Identify which cell holds the provided text, then report its [X, Y] central coordinate. 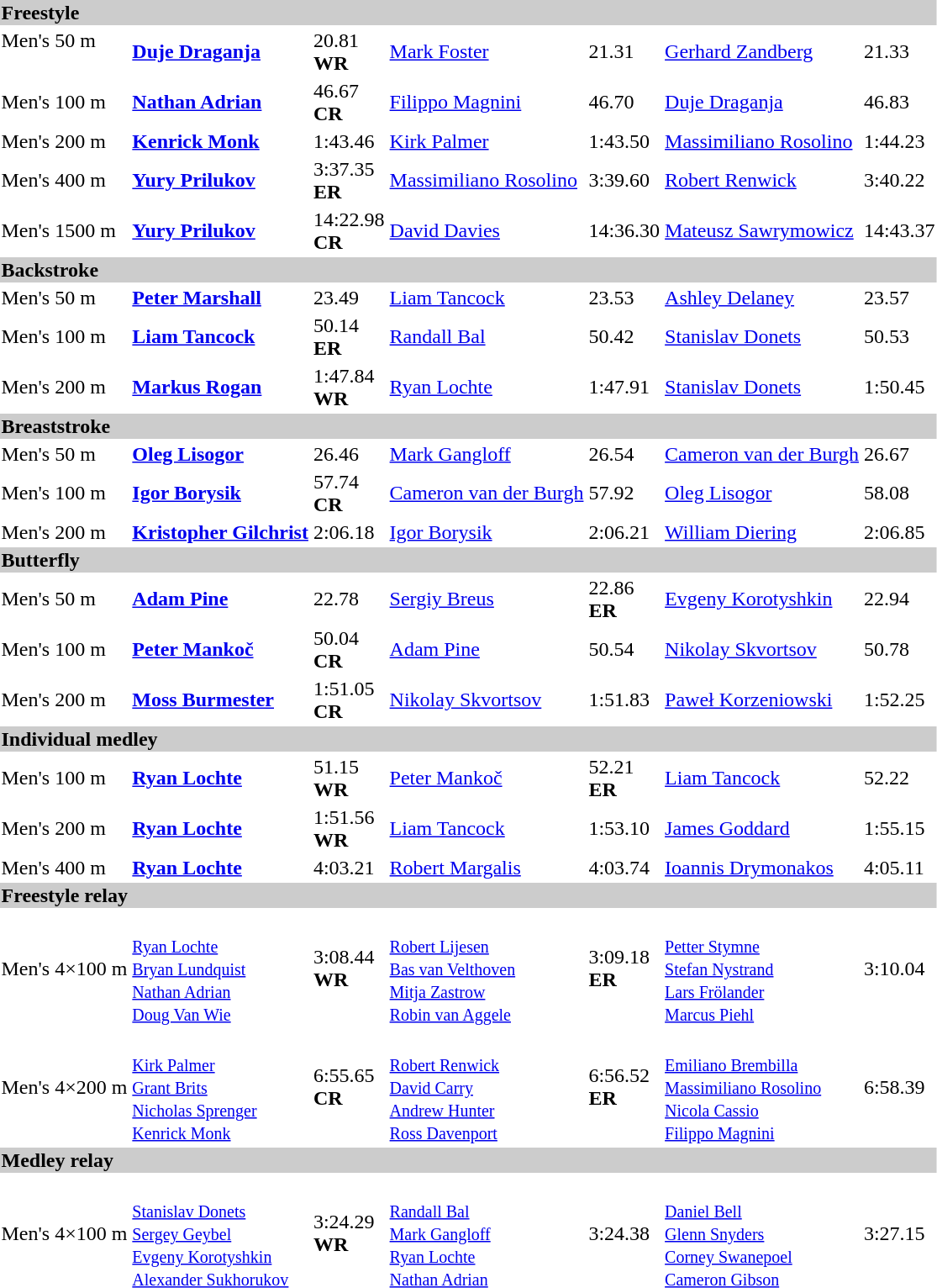
3:39.60 [624, 180]
Men's 4×100 m [64, 969]
1:43.46 [349, 141]
50.53 [899, 336]
1:43.50 [624, 141]
3:40.22 [899, 180]
50.04CR [349, 649]
23.53 [624, 298]
50.54 [624, 649]
1:47.91 [624, 387]
1:44.23 [899, 141]
Ioannis Drymonakos [762, 868]
David Davies [487, 230]
Ryan LochteBryan LundquistNathan AdrianDoug Van Wie [220, 969]
Individual medley [468, 739]
Paweł Korzeniowski [762, 699]
52.22 [899, 779]
4:05.11 [899, 868]
Randall Bal [487, 336]
23.49 [349, 298]
1:51.83 [624, 699]
1:55.15 [899, 829]
Petter StymneStefan NystrandLars FrölanderMarcus Piehl [762, 969]
Kirk PalmerGrant BritsNicholas SprengerKenrick Monk [220, 1087]
Sergiy Breus [487, 599]
20.81WR [349, 52]
21.33 [899, 52]
3:10.04 [899, 969]
James Goddard [762, 829]
Ashley Delaney [762, 298]
6:55.65CR [349, 1087]
Robert RenwickDavid CarryAndrew HunterRoss Davenport [487, 1087]
52.21ER [624, 779]
Mark Gangloff [487, 454]
6:56.52ER [624, 1087]
46.83 [899, 103]
14:22.98CR [349, 230]
57.92 [624, 493]
26.54 [624, 454]
Kirk Palmer [487, 141]
22.94 [899, 599]
6:58.39 [899, 1087]
Kenrick Monk [220, 141]
1:53.10 [624, 829]
1:51.05CR [349, 699]
22.86ER [624, 599]
14:43.37 [899, 230]
Butterfly [468, 560]
Moss Burmester [220, 699]
3:37.35ER [349, 180]
51.15WR [349, 779]
Robert Margalis [487, 868]
46.70 [624, 103]
Markus Rogan [220, 387]
Mateusz Sawrymowicz [762, 230]
William Diering [762, 532]
22.78 [349, 599]
Nathan Adrian [220, 103]
26.67 [899, 454]
1:51.56WR [349, 829]
Filippo Magnini [487, 103]
2:06.18 [349, 532]
Gerhard Zandberg [762, 52]
Medley relay [468, 1160]
3:09.18ER [624, 969]
Kristopher Gilchrist [220, 532]
Freestyle [468, 13]
3:08.44WR [349, 969]
Breaststroke [468, 426]
Evgeny Korotyshkin [762, 599]
14:36.30 [624, 230]
Men's 4×200 m [64, 1087]
26.46 [349, 454]
Freestyle relay [468, 895]
Men's 1500 m [64, 230]
Peter Marshall [220, 298]
4:03.21 [349, 868]
Robert Renwick [762, 180]
1:47.84WR [349, 387]
4:03.74 [624, 868]
21.31 [624, 52]
58.08 [899, 493]
Backstroke [468, 270]
1:50.45 [899, 387]
Emiliano BrembillaMassimiliano RosolinoNicola CassioFilippo Magnini [762, 1087]
46.67CR [349, 103]
Mark Foster [487, 52]
50.14ER [349, 336]
23.57 [899, 298]
2:06.85 [899, 532]
50.78 [899, 649]
50.42 [624, 336]
Robert LijesenBas van VelthovenMitja ZastrowRobin van Aggele [487, 969]
57.74CR [349, 493]
1:52.25 [899, 699]
2:06.21 [624, 532]
